Return [x, y] of the center of cell containing provided text 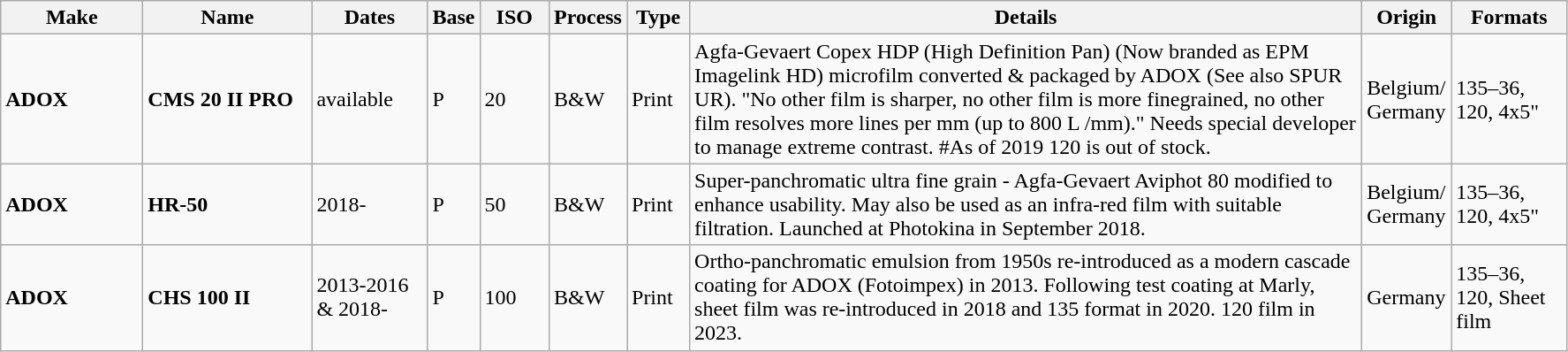
100 [514, 297]
Make [72, 18]
50 [514, 204]
available [369, 99]
Base [454, 18]
Details [1026, 18]
Origin [1406, 18]
CHS 100 II [228, 297]
Germany [1406, 297]
Name [228, 18]
2013-2016 & 2018- [369, 297]
20 [514, 99]
Formats [1509, 18]
Process [588, 18]
ISO [514, 18]
Dates [369, 18]
2018- [369, 204]
Type [659, 18]
CMS 20 II PRO [228, 99]
HR-50 [228, 204]
135–36, 120, Sheet film [1509, 297]
